Find where the given text appears and provide that cell's center as [X, Y] coordinate. 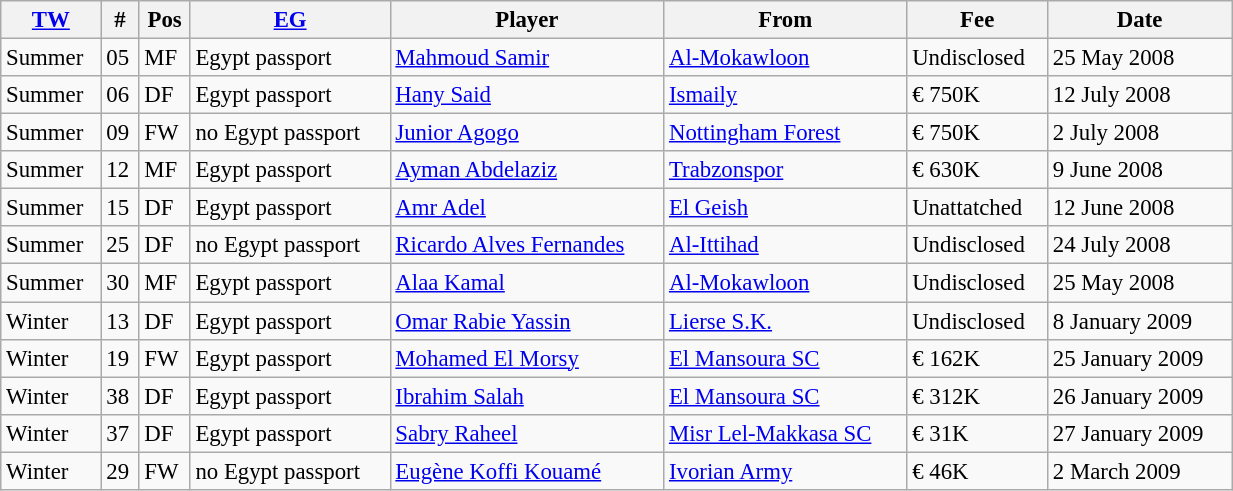
8 January 2009 [1140, 321]
12 June 2008 [1140, 208]
# [120, 20]
Trabzonspor [786, 170]
Fee [978, 20]
Ivorian Army [786, 471]
€ 162K [978, 358]
15 [120, 208]
13 [120, 321]
Sabry Raheel [527, 433]
TW [51, 20]
Hany Said [527, 95]
Date [1140, 20]
Mahmoud Samir [527, 58]
€ 31K [978, 433]
Ibrahim Salah [527, 396]
EG [290, 20]
€ 46K [978, 471]
29 [120, 471]
Amr Adel [527, 208]
Ayman Abdelaziz [527, 170]
Al-Ittihad [786, 245]
Nottingham Forest [786, 133]
Alaa Kamal [527, 283]
Mohamed El Morsy [527, 358]
From [786, 20]
24 July 2008 [1140, 245]
38 [120, 396]
Lierse S.K. [786, 321]
Unattatched [978, 208]
Ricardo Alves Fernandes [527, 245]
Player [527, 20]
12 [120, 170]
Eugène Koffi Kouamé [527, 471]
El Geish [786, 208]
25 January 2009 [1140, 358]
12 July 2008 [1140, 95]
05 [120, 58]
19 [120, 358]
9 June 2008 [1140, 170]
Misr Lel-Makkasa SC [786, 433]
37 [120, 433]
2 March 2009 [1140, 471]
€ 630K [978, 170]
27 January 2009 [1140, 433]
2 July 2008 [1140, 133]
Pos [164, 20]
09 [120, 133]
25 [120, 245]
Ismaily [786, 95]
30 [120, 283]
06 [120, 95]
26 January 2009 [1140, 396]
€ 312K [978, 396]
Junior Agogo [527, 133]
Omar Rabie Yassin [527, 321]
